Identify which cell holds the provided text, then report its [x, y] central coordinate. 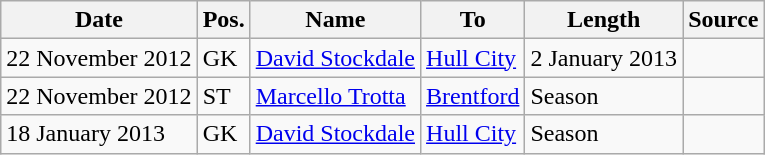
Pos. [224, 20]
2 January 2013 [604, 58]
Name [335, 20]
Date [99, 20]
Marcello Trotta [335, 96]
To [473, 20]
18 January 2013 [99, 134]
Brentford [473, 96]
ST [224, 96]
Source [724, 20]
Length [604, 20]
